Pinpoint the cell where the given text exists, returning its [X, Y] midpoint coordinate. 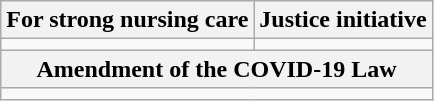
Justice initiative [343, 20]
For strong nursing care [128, 20]
Amendment of the COVID-19 Law [216, 69]
